Search for the cell housing the specified text and yield its (x, y) center coordinate. 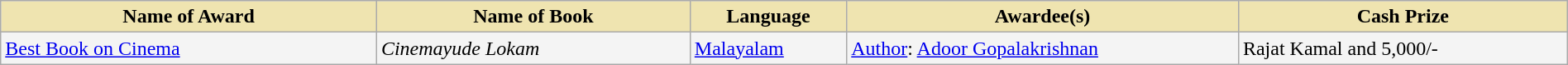
Malayalam (767, 48)
Name of Book (533, 17)
Rajat Kamal and 5,000/- (1403, 48)
Author: Adoor Gopalakrishnan (1043, 48)
Name of Award (189, 17)
Awardee(s) (1043, 17)
Cash Prize (1403, 17)
Language (767, 17)
Best Book on Cinema (189, 48)
Cinemayude Lokam (533, 48)
